Locate the cell with the specified text and output its (X, Y) center coordinate. 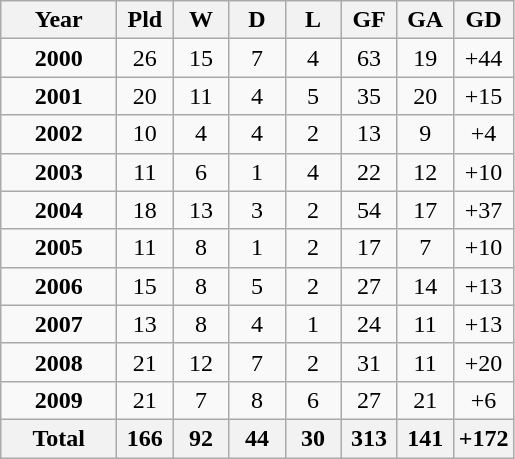
2004 (59, 210)
31 (369, 362)
D (257, 20)
2001 (59, 96)
2008 (59, 362)
9 (425, 134)
35 (369, 96)
54 (369, 210)
GD (484, 20)
+15 (484, 96)
GA (425, 20)
W (201, 20)
2002 (59, 134)
+4 (484, 134)
Year (59, 20)
3 (257, 210)
14 (425, 286)
22 (369, 172)
166 (145, 438)
10 (145, 134)
92 (201, 438)
Pld (145, 20)
141 (425, 438)
+37 (484, 210)
2000 (59, 58)
2009 (59, 400)
19 (425, 58)
44 (257, 438)
+172 (484, 438)
18 (145, 210)
2007 (59, 324)
2003 (59, 172)
2005 (59, 248)
L (313, 20)
313 (369, 438)
+44 (484, 58)
24 (369, 324)
30 (313, 438)
+20 (484, 362)
GF (369, 20)
+6 (484, 400)
26 (145, 58)
2006 (59, 286)
63 (369, 58)
Total (59, 438)
